Scan for the cell matching the given text and deliver its (x, y) coordinate at center. 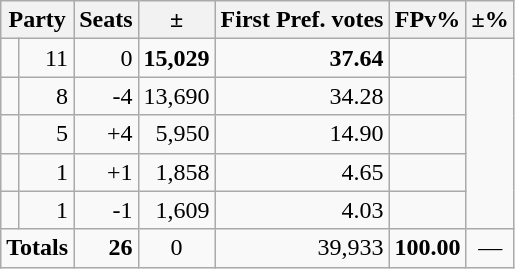
5,950 (176, 134)
34.28 (302, 96)
13,690 (176, 96)
37.64 (302, 58)
Totals (38, 248)
4.03 (302, 210)
8 (46, 96)
First Pref. votes (302, 20)
-1 (106, 210)
± (176, 20)
4.65 (302, 172)
100.00 (428, 248)
26 (106, 248)
+1 (106, 172)
5 (46, 134)
15,029 (176, 58)
±% (490, 20)
Party (38, 20)
14.90 (302, 134)
1,858 (176, 172)
— (490, 248)
39,933 (302, 248)
-4 (106, 96)
FPv% (428, 20)
+4 (106, 134)
1,609 (176, 210)
Seats (106, 20)
11 (46, 58)
